Return [X, Y] of the center of cell containing provided text 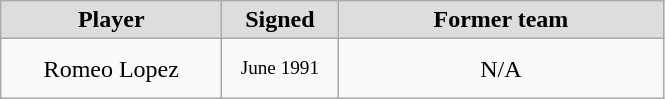
June 1991 [280, 69]
N/A [501, 69]
Player [112, 20]
Romeo Lopez [112, 69]
Signed [280, 20]
Former team [501, 20]
